Capture the cell that displays the provided text and extract its [x, y] central coordinate. 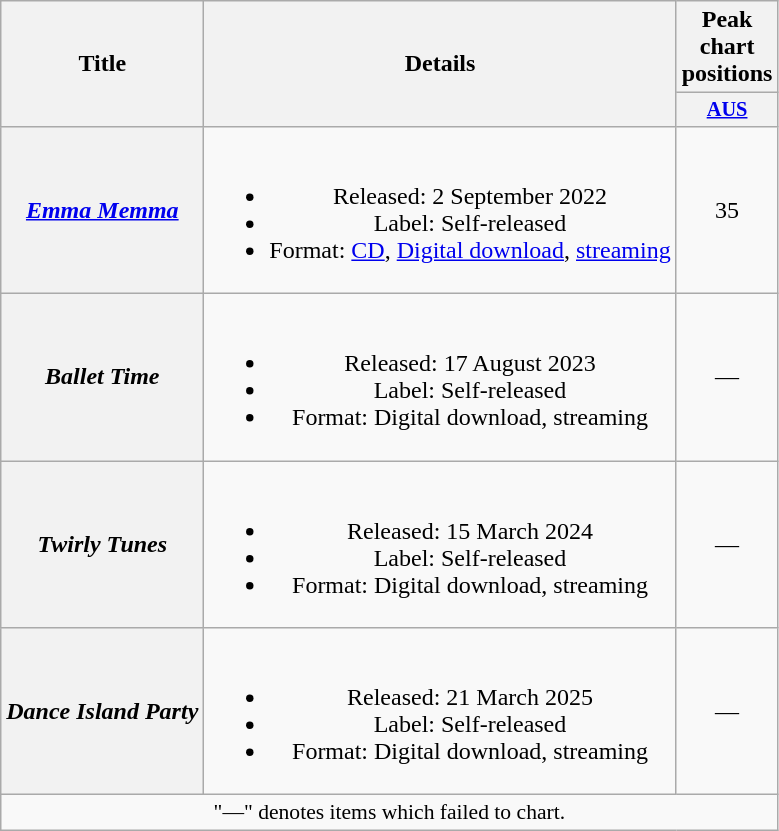
Twirly Tunes [102, 544]
Title [102, 64]
Details [440, 64]
AUS [727, 110]
Released: 15 March 2024Label: Self-releasedFormat: Digital download, streaming [440, 544]
Released: 2 September 2022Label: Self-releasedFormat: CD, Digital download, streaming [440, 210]
35 [727, 210]
Dance Island Party [102, 712]
Ballet Time [102, 378]
Released: 17 August 2023Label: Self-releasedFormat: Digital download, streaming [440, 378]
Emma Memma [102, 210]
Peak chart positions [727, 47]
Released: 21 March 2025Label: Self-releasedFormat: Digital download, streaming [440, 712]
"—" denotes items which failed to chart. [390, 813]
